From the cell containing the given text, extract its center point as (X, Y) coordinate. 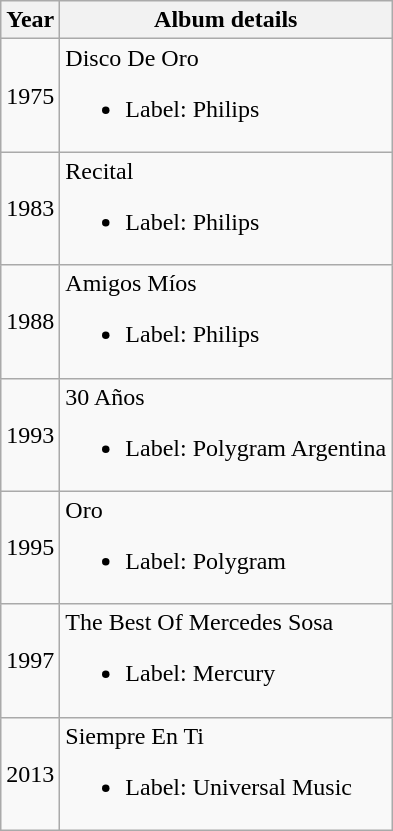
1983 (30, 208)
RecitalLabel: Philips (226, 208)
1997 (30, 660)
1993 (30, 434)
2013 (30, 774)
1995 (30, 548)
Year (30, 20)
30 AñosLabel: Polygram Argentina (226, 434)
OroLabel: Polygram (226, 548)
Album details (226, 20)
Siempre En TiLabel: Universal Music (226, 774)
1988 (30, 322)
The Best Of Mercedes SosaLabel: Mercury (226, 660)
1975 (30, 96)
Amigos MíosLabel: Philips (226, 322)
Disco De OroLabel: Philips (226, 96)
